Return [x, y] of the center of cell containing provided text 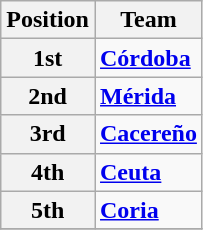
Cacereño [148, 134]
Position [48, 20]
3rd [48, 134]
Team [148, 20]
2nd [48, 96]
5th [48, 210]
Coria [148, 210]
4th [48, 172]
Córdoba [148, 58]
Ceuta [148, 172]
1st [48, 58]
Mérida [148, 96]
